Capture the cell that displays the provided text and extract its [X, Y] central coordinate. 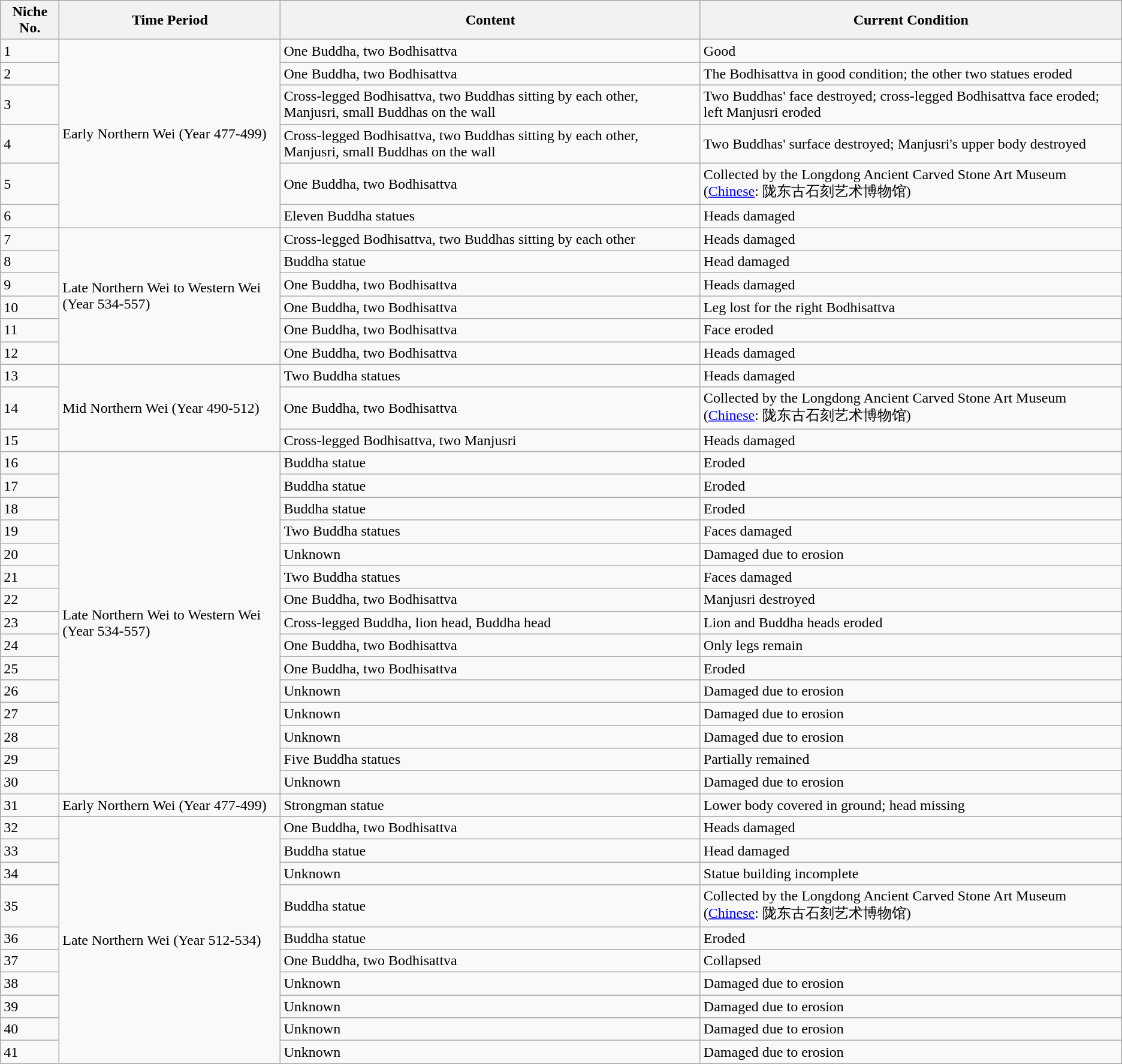
34 [30, 873]
9 [30, 285]
32 [30, 828]
Lower body covered in ground; head missing [911, 805]
Leg lost for the right Bodhisattva [911, 307]
Time Period [170, 20]
5 [30, 184]
Content [490, 20]
7 [30, 239]
12 [30, 353]
24 [30, 645]
Two Buddhas' face destroyed; cross-legged Bodhisattva face eroded; left Manjusri eroded [911, 104]
39 [30, 1006]
15 [30, 440]
Good [911, 51]
27 [30, 714]
13 [30, 376]
11 [30, 330]
3 [30, 104]
17 [30, 486]
33 [30, 851]
Cross-legged Bodhisattva, two Manjusri [490, 440]
The Bodhisattva in good condition; the other two statues eroded [911, 74]
29 [30, 760]
8 [30, 262]
6 [30, 216]
Cross-legged Buddha, lion head, Buddha head [490, 622]
22 [30, 600]
Only legs remain [911, 645]
Late Northern Wei (Year 512-534) [170, 940]
Face eroded [911, 330]
Strongman statue [490, 805]
Niche No. [30, 20]
Eleven Buddha statues [490, 216]
Partially remained [911, 760]
14 [30, 408]
35 [30, 906]
Lion and Buddha heads eroded [911, 622]
31 [30, 805]
Manjusri destroyed [911, 600]
30 [30, 782]
41 [30, 1052]
25 [30, 668]
23 [30, 622]
18 [30, 509]
Five Buddha statues [490, 760]
16 [30, 463]
Current Condition [911, 20]
19 [30, 531]
38 [30, 984]
4 [30, 144]
Cross-legged Bodhisattva, two Buddhas sitting by each other [490, 239]
21 [30, 577]
Collapsed [911, 961]
2 [30, 74]
Mid Northern Wei (Year 490-512) [170, 408]
37 [30, 961]
40 [30, 1029]
26 [30, 691]
Two Buddhas' surface destroyed; Manjusri's upper body destroyed [911, 144]
20 [30, 554]
36 [30, 938]
Statue building incomplete [911, 873]
28 [30, 736]
1 [30, 51]
10 [30, 307]
